Find where the given text appears and provide that cell's center as (X, Y) coordinate. 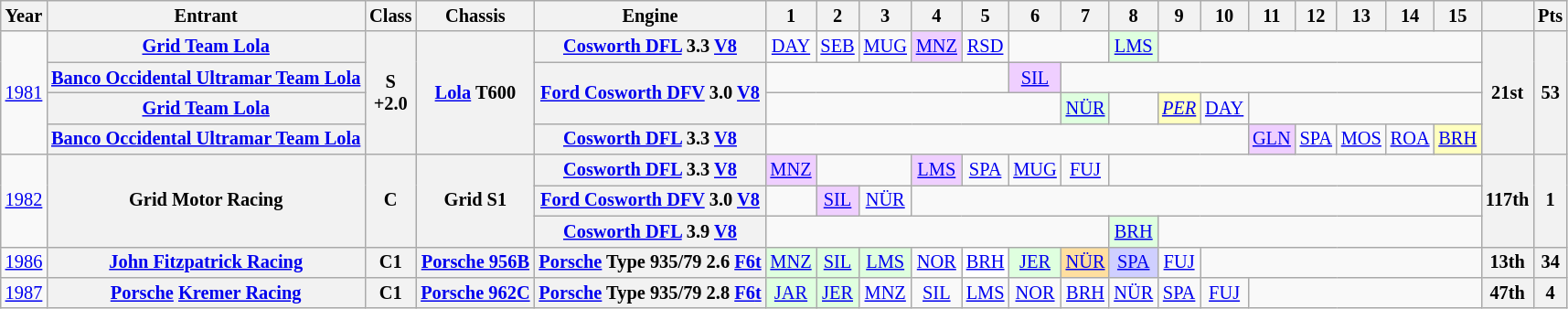
10 (1224, 16)
Year (24, 16)
SEB (837, 47)
Porsche Kremer Racing (206, 293)
Porsche 956B (475, 262)
Chassis (475, 16)
PER (1179, 108)
Class (390, 16)
3 (885, 16)
5 (986, 16)
7 (1086, 16)
6 (1035, 16)
117th (1507, 201)
MOS (1361, 139)
Grid S1 (475, 201)
Cosworth DFL 3.9 V8 (649, 231)
2 (837, 16)
Pts (1551, 16)
Lola T600 (475, 93)
C (390, 201)
9 (1179, 16)
1981 (24, 93)
53 (1551, 93)
GLN (1272, 139)
1987 (24, 293)
12 (1317, 16)
13 (1361, 16)
Engine (649, 16)
Porsche Type 935/79 2.8 F6t (649, 293)
RSD (986, 47)
8 (1134, 16)
ROA (1410, 139)
21st (1507, 93)
S+2.0 (390, 93)
14 (1410, 16)
Grid Motor Racing (206, 201)
JAR (792, 293)
11 (1272, 16)
13th (1507, 262)
34 (1551, 262)
1982 (24, 201)
Porsche Type 935/79 2.6 F6t (649, 262)
Entrant (206, 16)
1986 (24, 262)
Porsche 962C (475, 293)
15 (1457, 16)
John Fitzpatrick Racing (206, 262)
47th (1507, 293)
